Scan for the cell matching the given text and deliver its [X, Y] coordinate at center. 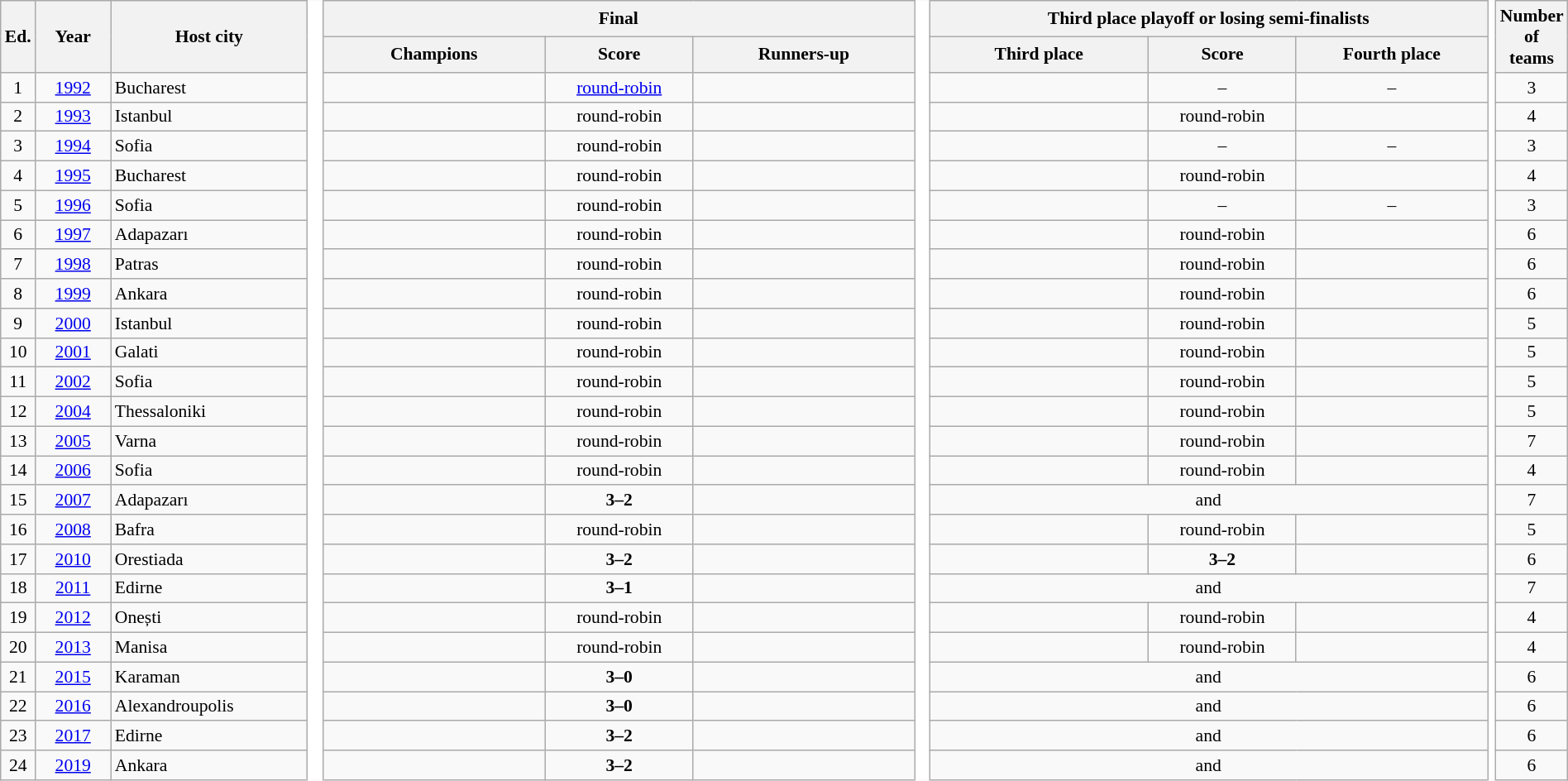
Karaman [209, 677]
2017 [73, 736]
9 [18, 323]
2006 [73, 471]
10 [18, 352]
Onești [209, 618]
Alexandroupolis [209, 707]
Ed. [18, 36]
22 [18, 707]
2001 [73, 352]
Third place [1039, 55]
24 [18, 765]
Champions [433, 55]
2013 [73, 648]
1993 [73, 117]
19 [18, 618]
2008 [73, 529]
Patras [209, 265]
Orestiada [209, 559]
Galati [209, 352]
2012 [73, 618]
2005 [73, 441]
Number of teams [1532, 36]
2010 [73, 559]
18 [18, 588]
2 [18, 117]
2004 [73, 412]
15 [18, 501]
2007 [73, 501]
Varna [209, 441]
12 [18, 412]
Runners-up [804, 55]
Year [73, 36]
2016 [73, 707]
17 [18, 559]
Final [619, 18]
Third place playoff or losing semi-finalists [1209, 18]
14 [18, 471]
Bafra [209, 529]
1 [18, 88]
1997 [73, 235]
11 [18, 382]
1996 [73, 205]
20 [18, 648]
1992 [73, 88]
16 [18, 529]
Manisa [209, 648]
1999 [73, 294]
23 [18, 736]
13 [18, 441]
2011 [73, 588]
1995 [73, 176]
21 [18, 677]
Thessaloniki [209, 412]
2015 [73, 677]
1998 [73, 265]
3–1 [619, 588]
2019 [73, 765]
Fourth place [1391, 55]
1994 [73, 146]
2000 [73, 323]
8 [18, 294]
Host city [209, 36]
2002 [73, 382]
